Extract the [X, Y] coordinate from the center of the cell holding the provided text.  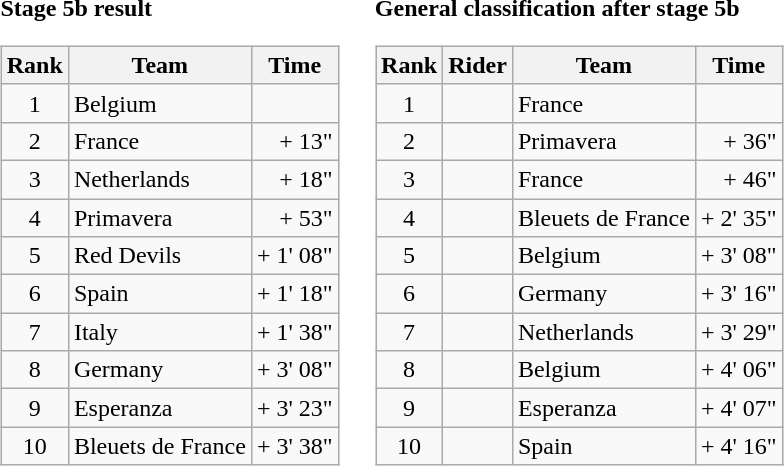
Rider [478, 65]
+ 53" [294, 217]
+ 4' 07" [738, 408]
+ 3' 38" [294, 446]
+ 4' 16" [738, 446]
+ 3' 29" [738, 332]
+ 13" [294, 141]
Italy [160, 332]
+ 1' 18" [294, 294]
+ 18" [294, 179]
+ 3' 23" [294, 408]
+ 4' 06" [738, 370]
+ 1' 38" [294, 332]
+ 2' 35" [738, 217]
+ 46" [738, 179]
+ 3' 16" [738, 294]
Red Devils [160, 256]
+ 1' 08" [294, 256]
+ 36" [738, 141]
